Search for the cell housing the specified text and yield its [X, Y] center coordinate. 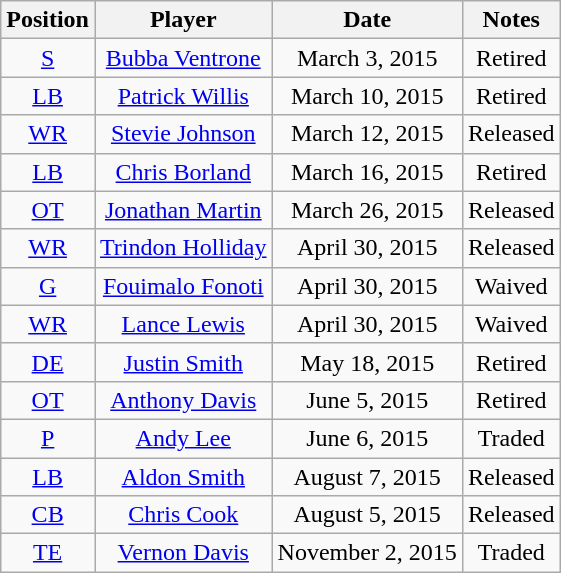
Trindon Holliday [183, 248]
August 7, 2015 [367, 477]
P [48, 438]
March 10, 2015 [367, 96]
November 2, 2015 [367, 553]
Jonathan Martin [183, 210]
Bubba Ventrone [183, 58]
Vernon Davis [183, 553]
CB [48, 515]
August 5, 2015 [367, 515]
Date [367, 20]
Chris Borland [183, 172]
March 26, 2015 [367, 210]
Position [48, 20]
G [48, 286]
March 3, 2015 [367, 58]
Fouimalo Fonoti [183, 286]
S [48, 58]
DE [48, 362]
Patrick Willis [183, 96]
May 18, 2015 [367, 362]
TE [48, 553]
March 12, 2015 [367, 134]
Anthony Davis [183, 400]
Player [183, 20]
Aldon Smith [183, 477]
Stevie Johnson [183, 134]
Lance Lewis [183, 324]
Chris Cook [183, 515]
June 6, 2015 [367, 438]
Justin Smith [183, 362]
June 5, 2015 [367, 400]
Andy Lee [183, 438]
March 16, 2015 [367, 172]
Notes [511, 20]
